Detect which cell encompasses the target text, then output its (x, y) center coordinate. 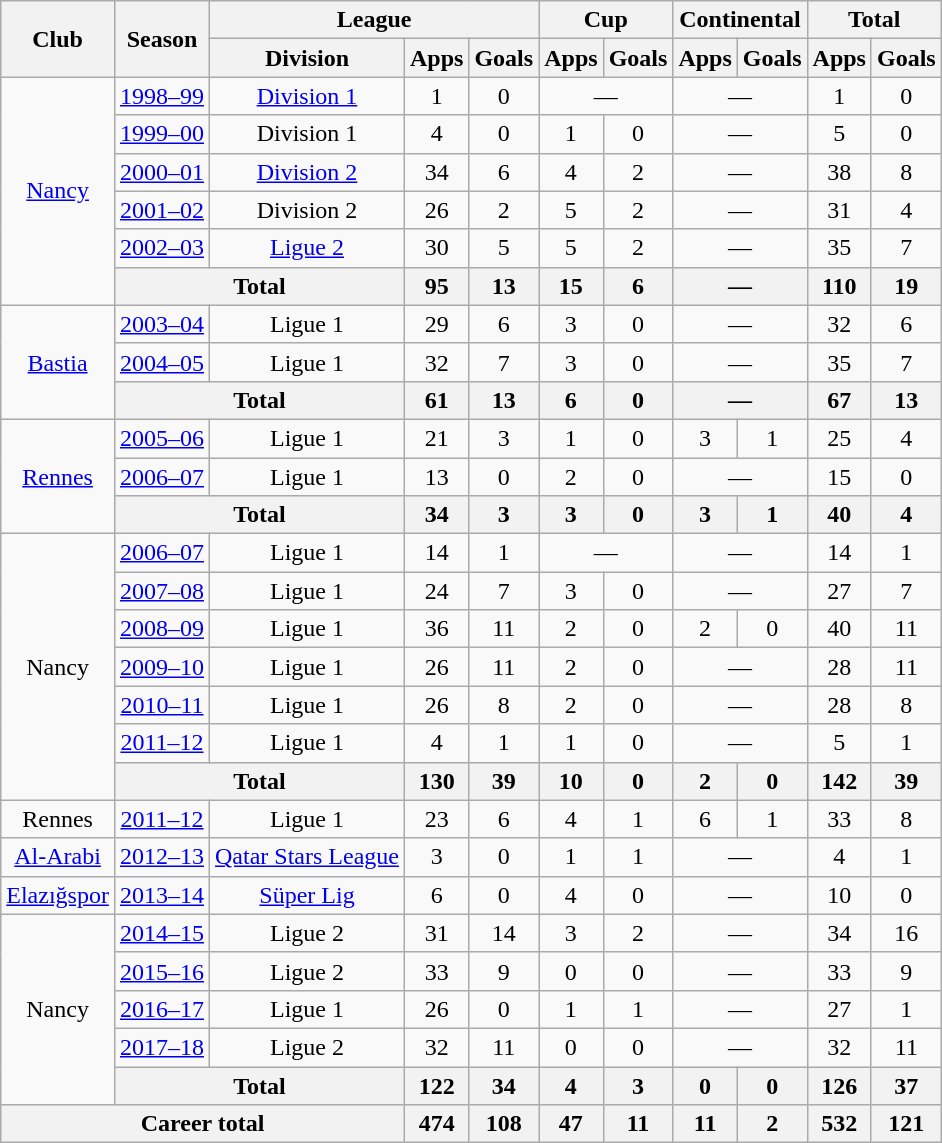
2012–13 (162, 857)
Bastia (58, 362)
2017–18 (162, 1047)
126 (839, 1085)
2013–14 (162, 895)
2003–04 (162, 324)
19 (906, 286)
Al-Arabi (58, 857)
1999–00 (162, 134)
37 (906, 1085)
16 (906, 933)
38 (839, 172)
Career total (203, 1124)
121 (906, 1124)
47 (571, 1124)
67 (839, 400)
2001–02 (162, 210)
25 (839, 438)
122 (436, 1085)
Süper Lig (308, 895)
2016–17 (162, 1009)
2009–10 (162, 667)
30 (436, 248)
110 (839, 286)
29 (436, 324)
Elazığspor (58, 895)
Qatar Stars League (308, 857)
2004–05 (162, 362)
2010–11 (162, 705)
95 (436, 286)
2005–06 (162, 438)
474 (436, 1124)
142 (839, 781)
36 (436, 629)
130 (436, 781)
2008–09 (162, 629)
Club (58, 39)
23 (436, 819)
532 (839, 1124)
2002–03 (162, 248)
24 (436, 591)
Cup (606, 20)
2014–15 (162, 933)
21 (436, 438)
2000–01 (162, 172)
2007–08 (162, 591)
2015–16 (162, 971)
League (374, 20)
Continental (740, 20)
Season (162, 39)
108 (504, 1124)
61 (436, 400)
Division (308, 58)
1998–99 (162, 96)
